Output the [x, y] coordinate of the center of the cell containing the given text.  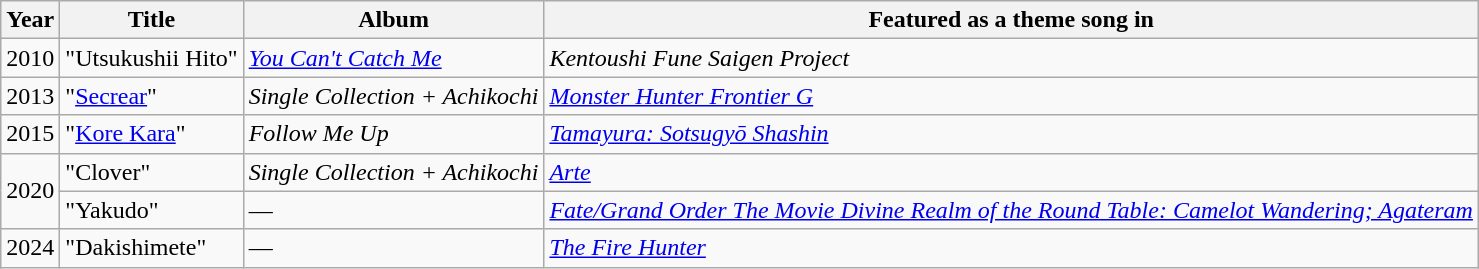
Monster Hunter Frontier G [1011, 96]
The Fire Hunter [1011, 248]
Tamayura: Sotsugyō Shashin [1011, 134]
2010 [30, 58]
Arte [1011, 172]
2013 [30, 96]
Fate/Grand Order The Movie Divine Realm of the Round Table: Camelot Wandering; Agateram [1011, 210]
"Utsukushii Hito" [152, 58]
2024 [30, 248]
2020 [30, 191]
Year [30, 20]
2015 [30, 134]
"Kore Kara" [152, 134]
You Can't Catch Me [394, 58]
Featured as a theme song in [1011, 20]
"Yakudo" [152, 210]
"Secrear" [152, 96]
"Clover" [152, 172]
Follow Me Up [394, 134]
Album [394, 20]
Kentoushi Fune Saigen Project [1011, 58]
Title [152, 20]
"Dakishimete" [152, 248]
